Scan for the cell matching the given text and deliver its (x, y) coordinate at center. 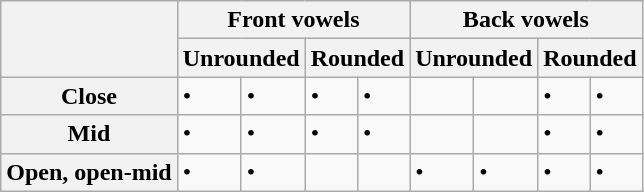
Open, open-mid (89, 172)
Front vowels (293, 20)
Mid (89, 134)
Close (89, 96)
Back vowels (526, 20)
